Locate the cell with the specified text and output its (x, y) center coordinate. 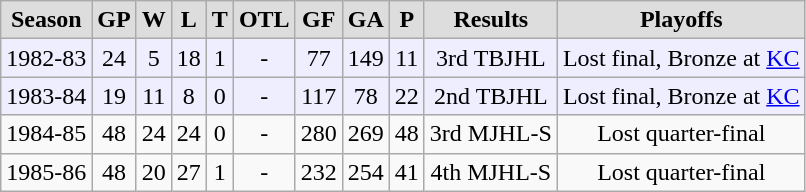
254 (366, 172)
Results (490, 20)
T (220, 20)
77 (318, 58)
20 (154, 172)
1984-85 (46, 134)
GF (318, 20)
1983-84 (46, 96)
1982-83 (46, 58)
3rd MJHL-S (490, 134)
3rd TBJHL (490, 58)
2nd TBJHL (490, 96)
Season (46, 20)
5 (154, 58)
GA (366, 20)
P (406, 20)
117 (318, 96)
4th MJHL-S (490, 172)
W (154, 20)
232 (318, 172)
18 (188, 58)
78 (366, 96)
GP (114, 20)
L (188, 20)
269 (366, 134)
27 (188, 172)
OTL (264, 20)
1985-86 (46, 172)
149 (366, 58)
8 (188, 96)
280 (318, 134)
22 (406, 96)
19 (114, 96)
Playoffs (681, 20)
41 (406, 172)
